Identify which cell holds the provided text, then report its (x, y) central coordinate. 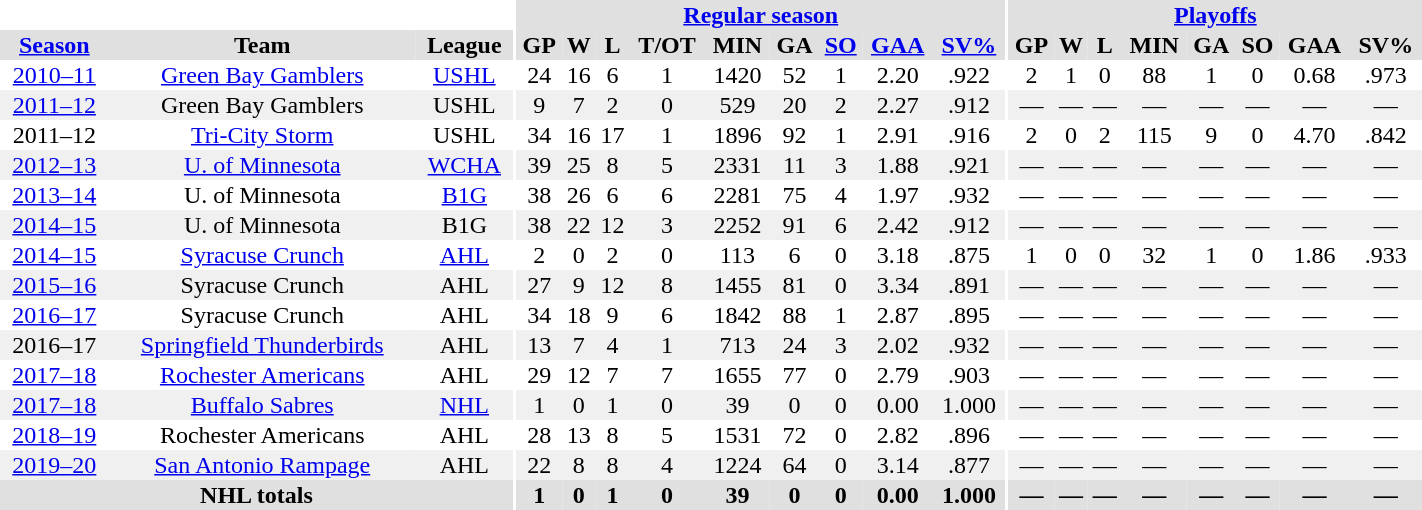
2.87 (898, 315)
.842 (1386, 135)
25 (579, 165)
2.79 (898, 375)
2019–20 (54, 465)
32 (1154, 255)
.916 (969, 135)
.895 (969, 315)
72 (794, 435)
77 (794, 375)
2.42 (898, 225)
League (464, 45)
91 (794, 225)
2.27 (898, 105)
4.70 (1314, 135)
26 (579, 195)
2.91 (898, 135)
2010–11 (54, 75)
3.34 (898, 285)
20 (794, 105)
1655 (738, 375)
WCHA (464, 165)
3.14 (898, 465)
Season (54, 45)
San Antonio Rampage (262, 465)
1531 (738, 435)
1224 (738, 465)
Buffalo Sabres (262, 405)
2015–16 (54, 285)
27 (540, 285)
.903 (969, 375)
.922 (969, 75)
75 (794, 195)
2331 (738, 165)
92 (794, 135)
Springfield Thunderbirds (262, 345)
NHL (464, 405)
1.97 (898, 195)
.877 (969, 465)
29 (540, 375)
1420 (738, 75)
52 (794, 75)
Regular season (761, 15)
.891 (969, 285)
11 (794, 165)
1455 (738, 285)
529 (738, 105)
.921 (969, 165)
2.20 (898, 75)
2.02 (898, 345)
64 (794, 465)
T/OT (666, 45)
.973 (1386, 75)
2252 (738, 225)
1842 (738, 315)
713 (738, 345)
1.88 (898, 165)
0.68 (1314, 75)
115 (1154, 135)
2012–13 (54, 165)
1896 (738, 135)
1.86 (1314, 255)
2018–19 (54, 435)
Team (262, 45)
.933 (1386, 255)
113 (738, 255)
.896 (969, 435)
NHL totals (256, 495)
81 (794, 285)
2.82 (898, 435)
18 (579, 315)
Tri-City Storm (262, 135)
Playoffs (1216, 15)
2013–14 (54, 195)
3.18 (898, 255)
2281 (738, 195)
17 (613, 135)
.875 (969, 255)
28 (540, 435)
